Output the [x, y] coordinate of the center of the cell containing the given text.  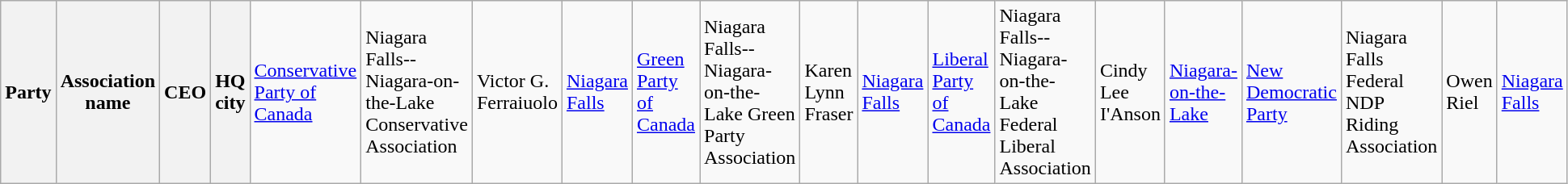
New Democratic Party [1292, 92]
Niagara Falls--Niagara-on-the-Lake Conservative Association [417, 92]
Niagara Falls--Niagara-on-the-Lake Green Party Association [750, 92]
Conservative Party of Canada [306, 92]
Party [28, 92]
Green Party of Canada [666, 92]
Niagara Falls Federal NDP Riding Association [1391, 92]
CEO [186, 92]
Niagara-on-the-Lake [1203, 92]
HQ city [230, 92]
Cindy Lee I'Anson [1130, 92]
Liberal Party of Canada [962, 92]
Niagara Falls--Niagara-on-the-Lake Federal Liberal Association [1045, 92]
Association name [107, 92]
Owen Riel [1469, 92]
Karen Lynn Fraser [829, 92]
Victor G. Ferraiuolo [517, 92]
